Output the (x, y) coordinate of the center of the cell containing the given text.  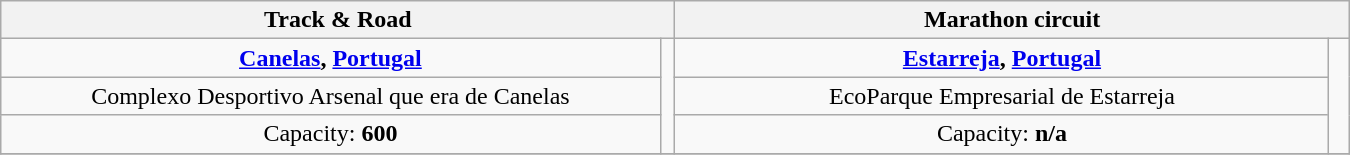
Marathon circuit (1012, 20)
Canelas, Portugal (330, 58)
EcoParque Empresarial de Estarreja (1002, 96)
Track & Road (338, 20)
Estarreja, Portugal (1002, 58)
Capacity: 600 (330, 134)
Capacity: n/a (1002, 134)
Complexo Desportivo Arsenal que era de Canelas (330, 96)
